Return (X, Y) of the center of cell containing provided text 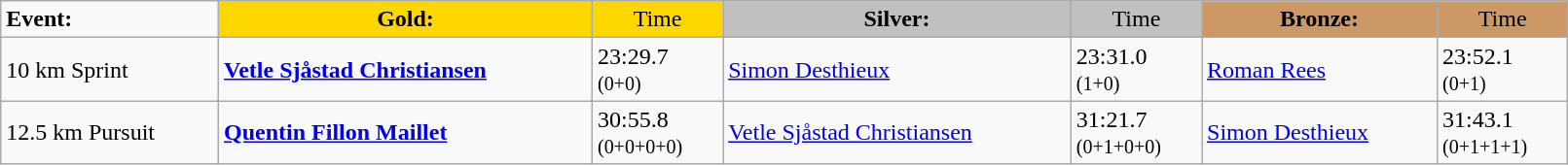
Quentin Fillon Maillet (406, 132)
31:21.7(0+1+0+0) (1136, 132)
Roman Rees (1320, 70)
Bronze: (1320, 19)
Event: (110, 19)
23:29.7(0+0) (657, 70)
10 km Sprint (110, 70)
Gold: (406, 19)
12.5 km Pursuit (110, 132)
23:52.1(0+1) (1503, 70)
Silver: (897, 19)
30:55.8(0+0+0+0) (657, 132)
31:43.1(0+1+1+1) (1503, 132)
23:31.0(1+0) (1136, 70)
